Pinpoint the cell where the given text exists, returning its [X, Y] midpoint coordinate. 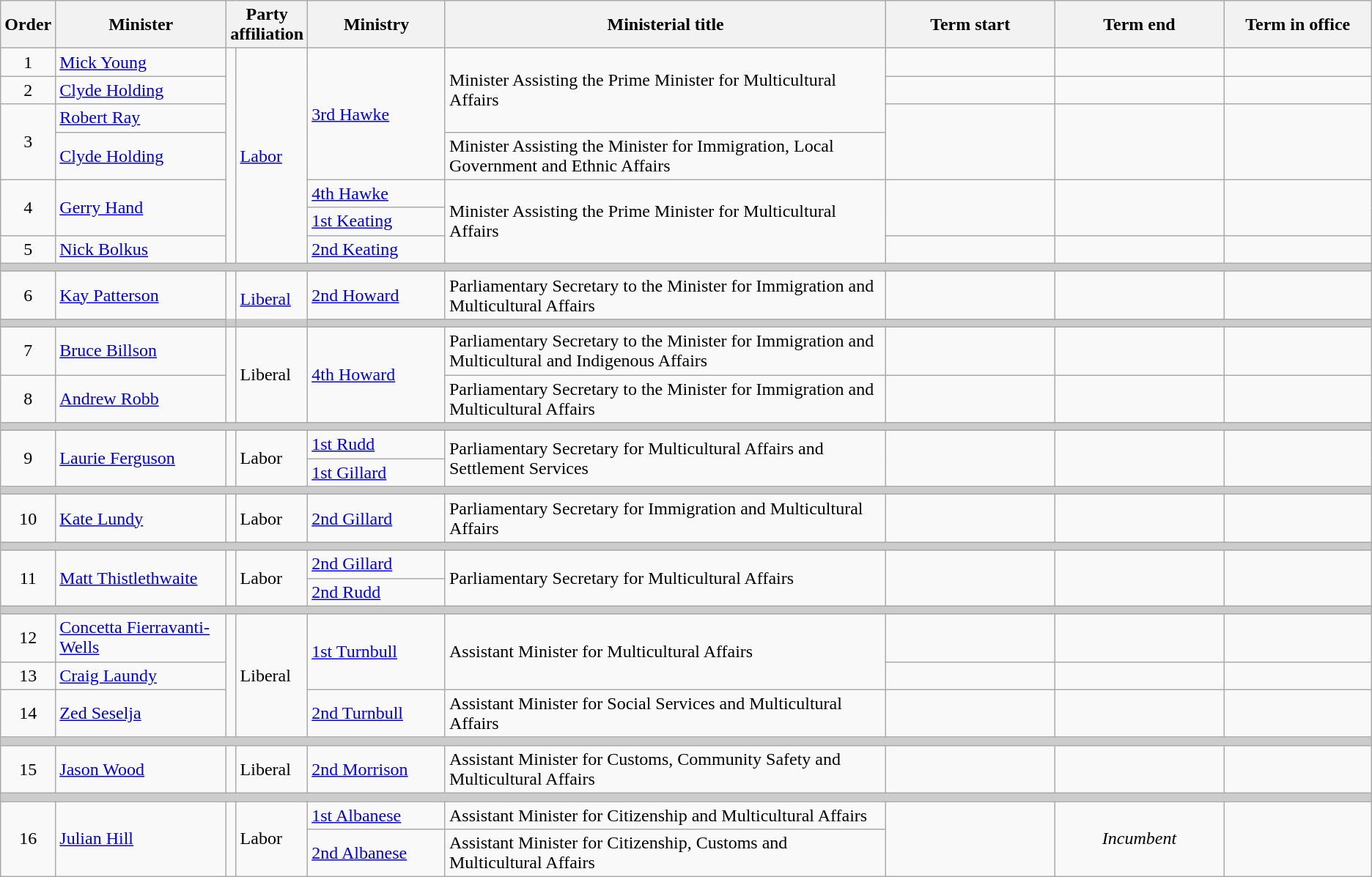
Party affiliation [267, 25]
Minister Assisting the Minister for Immigration, Local Government and Ethnic Affairs [665, 155]
1 [28, 62]
Julian Hill [141, 840]
12 [28, 637]
Laurie Ferguson [141, 459]
Assistant Minister for Citizenship and Multicultural Affairs [665, 815]
Assistant Minister for Customs, Community Safety and Multicultural Affairs [665, 769]
2nd Morrison [377, 769]
3 [28, 142]
2nd Rudd [377, 592]
16 [28, 840]
14 [28, 714]
1st Albanese [377, 815]
Incumbent [1140, 840]
1st Rudd [377, 445]
4 [28, 207]
5 [28, 249]
Ministerial title [665, 25]
2nd Keating [377, 249]
Kay Patterson [141, 295]
1st Turnbull [377, 652]
Jason Wood [141, 769]
Bruce Billson [141, 350]
13 [28, 676]
Minister [141, 25]
8 [28, 399]
Term in office [1297, 25]
4th Hawke [377, 193]
Term start [970, 25]
2nd Albanese [377, 853]
Mick Young [141, 62]
Assistant Minister for Social Services and Multicultural Affairs [665, 714]
15 [28, 769]
10 [28, 519]
Kate Lundy [141, 519]
Matt Thistlethwaite [141, 578]
9 [28, 459]
Order [28, 25]
Concetta Fierravanti-Wells [141, 637]
Assistant Minister for Citizenship, Customs and Multicultural Affairs [665, 853]
Parliamentary Secretary for Multicultural Affairs and Settlement Services [665, 459]
Assistant Minister for Multicultural Affairs [665, 652]
Zed Seselja [141, 714]
1st Keating [377, 221]
2nd Turnbull [377, 714]
Parliamentary Secretary to the Minister for Immigration and Multicultural and Indigenous Affairs [665, 350]
11 [28, 578]
Craig Laundy [141, 676]
Robert Ray [141, 118]
2 [28, 90]
7 [28, 350]
4th Howard [377, 374]
Ministry [377, 25]
3rd Hawke [377, 114]
Parliamentary Secretary for Multicultural Affairs [665, 578]
2nd Howard [377, 295]
1st Gillard [377, 473]
Nick Bolkus [141, 249]
Term end [1140, 25]
Parliamentary Secretary for Immigration and Multicultural Affairs [665, 519]
Andrew Robb [141, 399]
6 [28, 295]
Gerry Hand [141, 207]
